Return [x, y] of the center of cell containing provided text 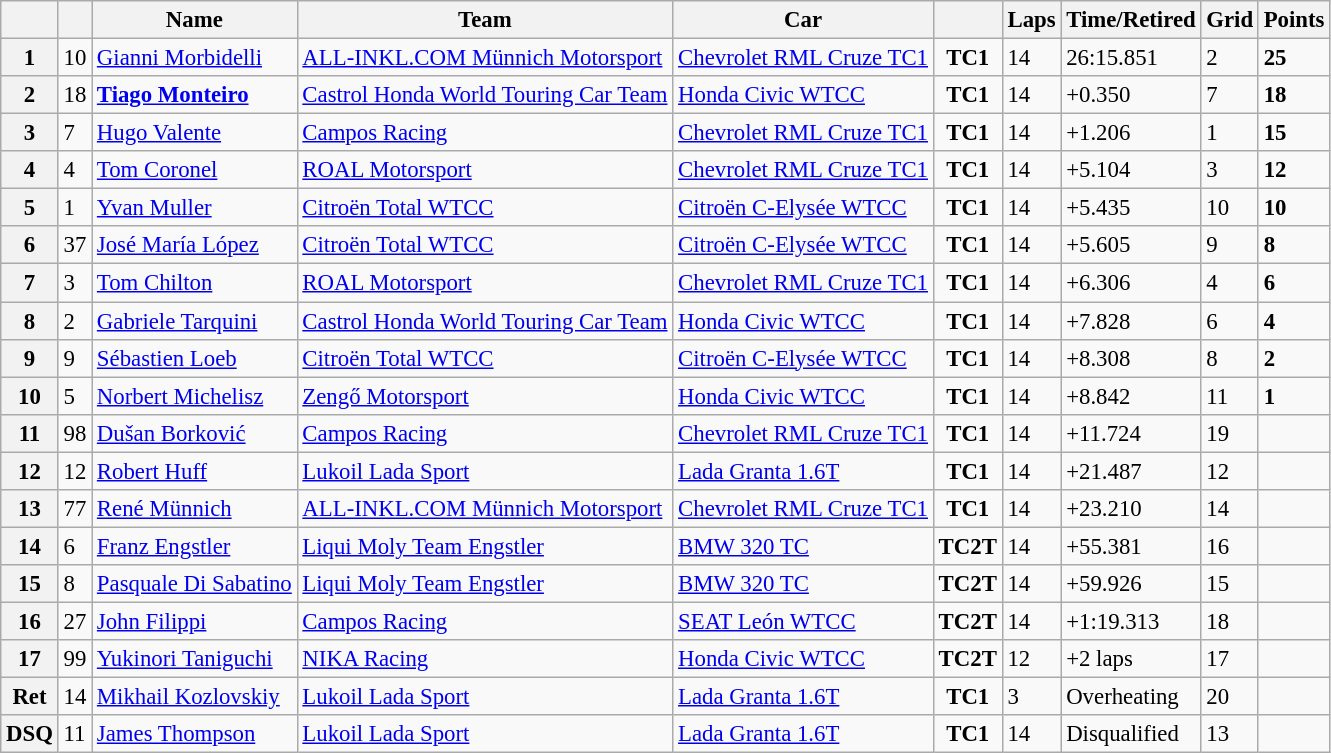
20 [1230, 697]
+5.605 [1131, 245]
Overheating [1131, 697]
Gabriele Tarquini [194, 321]
SEAT León WTCC [804, 621]
98 [74, 433]
+2 laps [1131, 659]
37 [74, 245]
John Filippi [194, 621]
+11.724 [1131, 433]
Sébastien Loeb [194, 358]
+8.842 [1131, 396]
+1:19.313 [1131, 621]
77 [74, 509]
Zengő Motorsport [485, 396]
Gianni Morbidelli [194, 58]
Robert Huff [194, 471]
26:15.851 [1131, 58]
Tom Chilton [194, 283]
99 [74, 659]
Yvan Muller [194, 208]
Laps [1032, 20]
Norbert Michelisz [194, 396]
Team [485, 20]
Disqualified [1131, 734]
René Münnich [194, 509]
Mikhail Kozlovskiy [194, 697]
+1.206 [1131, 133]
Points [1294, 20]
+21.487 [1131, 471]
Tiago Monteiro [194, 95]
+5.435 [1131, 208]
+59.926 [1131, 584]
James Thompson [194, 734]
+23.210 [1131, 509]
+8.308 [1131, 358]
19 [1230, 433]
Dušan Borković [194, 433]
Name [194, 20]
+0.350 [1131, 95]
Yukinori Taniguchi [194, 659]
José María López [194, 245]
DSQ [30, 734]
Hugo Valente [194, 133]
Time/Retired [1131, 20]
+7.828 [1131, 321]
Car [804, 20]
Grid [1230, 20]
+5.104 [1131, 170]
+55.381 [1131, 546]
Franz Engstler [194, 546]
Ret [30, 697]
27 [74, 621]
Tom Coronel [194, 170]
NIKA Racing [485, 659]
+6.306 [1131, 283]
25 [1294, 58]
Pasquale Di Sabatino [194, 584]
